From the cell containing the given text, extract its center point as (X, Y) coordinate. 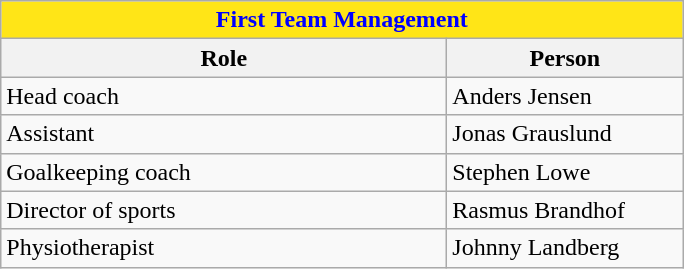
Physiotherapist (224, 248)
Director of sports (224, 210)
Role (224, 58)
Goalkeeping coach (224, 172)
Jonas Grauslund (565, 134)
Assistant (224, 134)
Rasmus Brandhof (565, 210)
Stephen Lowe (565, 172)
First Team Management (342, 20)
Person (565, 58)
Anders Jensen (565, 96)
Johnny Landberg (565, 248)
Head coach (224, 96)
